Return [x, y] of the center of cell containing provided text 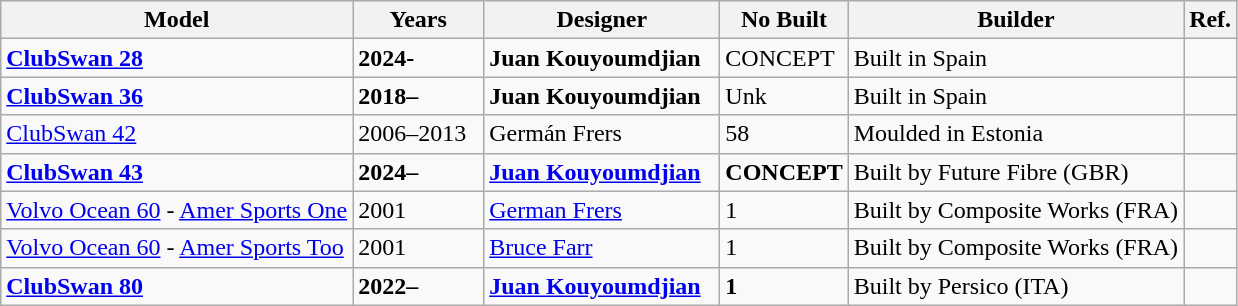
Moulded in Estonia [1016, 134]
ClubSwan 42 [177, 134]
Builder [1016, 20]
No Built [784, 20]
ClubSwan 43 [177, 172]
Years [418, 20]
58 [784, 134]
Designer [602, 20]
2022– [418, 286]
Built by Persico (ITA) [1016, 286]
Ref. [1210, 20]
Model [177, 20]
2024- [418, 58]
Volvo Ocean 60 - Amer Sports One [177, 210]
2006–2013 [418, 134]
2024– [418, 172]
Unk [784, 96]
Germán Frers [602, 134]
ClubSwan 36 [177, 96]
German Frers [602, 210]
ClubSwan 28 [177, 58]
2018– [418, 96]
Bruce Farr [602, 248]
Built by Future Fibre (GBR) [1016, 172]
ClubSwan 80 [177, 286]
Volvo Ocean 60 - Amer Sports Too [177, 248]
